Output the (X, Y) coordinate of the center of the cell containing the given text.  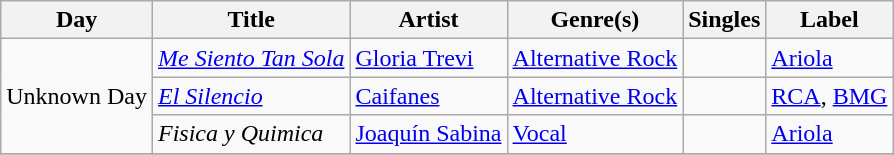
Fisica y Quimica (251, 134)
Genre(s) (595, 20)
Joaquín Sabina (428, 134)
Me Siento Tan Sola (251, 58)
Vocal (595, 134)
Label (830, 20)
El Silencio (251, 96)
RCA, BMG (830, 96)
Unknown Day (77, 96)
Artist (428, 20)
Singles (724, 20)
Gloria Trevi (428, 58)
Caifanes (428, 96)
Title (251, 20)
Day (77, 20)
